Extract the (X, Y) coordinate from the center of the cell holding the provided text.  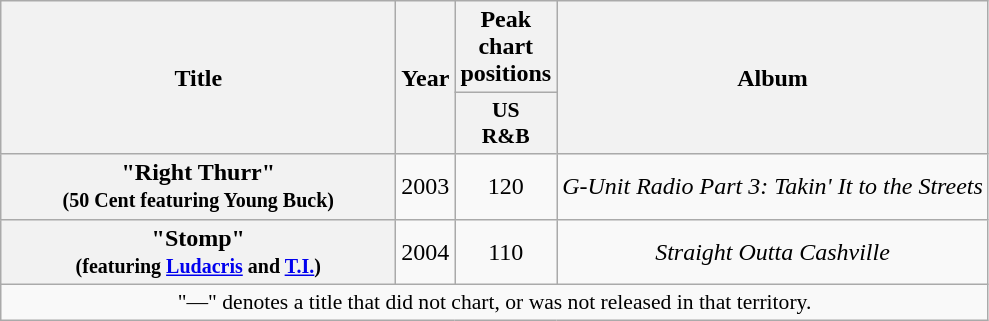
Peak chart positions (506, 47)
"Stomp"(featuring Ludacris and T.I.) (198, 252)
G-Unit Radio Part 3: Takin' It to the Streets (773, 186)
"—" denotes a title that did not chart, or was not released in that territory. (495, 302)
Year (426, 78)
110 (506, 252)
Album (773, 78)
Straight Outta Cashville (773, 252)
USR&B (506, 124)
120 (506, 186)
2003 (426, 186)
Title (198, 78)
"Right Thurr"(50 Cent featuring Young Buck) (198, 186)
2004 (426, 252)
